Find where the given text appears and provide that cell's center as [x, y] coordinate. 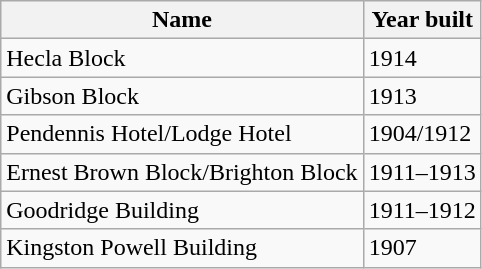
1911–1912 [422, 210]
Pendennis Hotel/Lodge Hotel [182, 134]
1907 [422, 248]
Kingston Powell Building [182, 248]
Ernest Brown Block/Brighton Block [182, 172]
1911–1913 [422, 172]
Goodridge Building [182, 210]
Hecla Block [182, 58]
Gibson Block [182, 96]
1914 [422, 58]
1913 [422, 96]
Year built [422, 20]
1904/1912 [422, 134]
Name [182, 20]
